Search for the cell housing the specified text and yield its (X, Y) center coordinate. 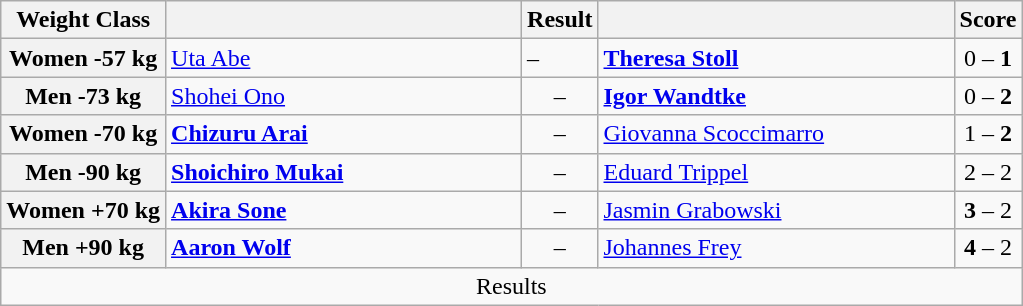
Shohei Ono (344, 96)
Johannes Frey (776, 248)
0 – 2 (988, 96)
1 – 2 (988, 134)
Jasmin Grabowski (776, 210)
Women +70 kg (84, 210)
Men +90 kg (84, 248)
Men -73 kg (84, 96)
4 – 2 (988, 248)
3 – 2 (988, 210)
Result (560, 20)
Giovanna Scoccimarro (776, 134)
Weight Class (84, 20)
0 – 1 (988, 58)
Women -70 kg (84, 134)
Shoichiro Mukai (344, 172)
Men -90 kg (84, 172)
Women -57 kg (84, 58)
Eduard Trippel (776, 172)
Chizuru Arai (344, 134)
Aaron Wolf (344, 248)
Igor Wandtke (776, 96)
Results (512, 286)
Score (988, 20)
Akira Sone (344, 210)
2 – 2 (988, 172)
Theresa Stoll (776, 58)
Uta Abe (344, 58)
